Output the (x, y) coordinate of the center of the cell containing the given text.  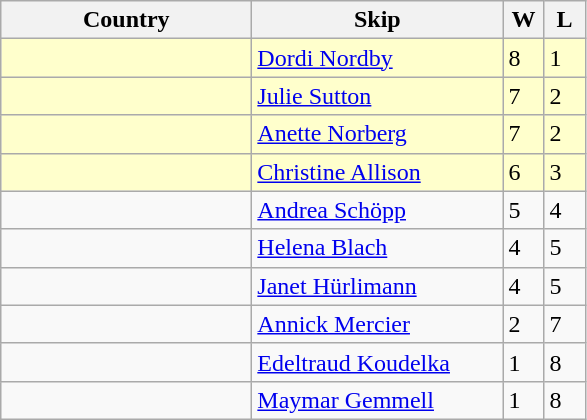
Maymar Gemmell (378, 400)
Anette Norberg (378, 134)
Julie Sutton (378, 96)
Christine Allison (378, 172)
Edeltraud Koudelka (378, 362)
Andrea Schöpp (378, 210)
L (564, 20)
Country (126, 20)
6 (524, 172)
Skip (378, 20)
Janet Hürlimann (378, 286)
W (524, 20)
Annick Mercier (378, 324)
Helena Blach (378, 248)
3 (564, 172)
Dordi Nordby (378, 58)
